Scan for the cell matching the given text and deliver its [x, y] coordinate at center. 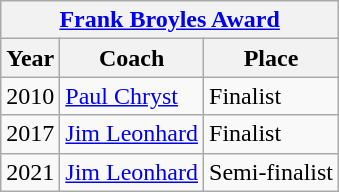
2010 [30, 96]
Frank Broyles Award [170, 20]
Paul Chryst [132, 96]
Year [30, 58]
2017 [30, 134]
Semi-finalist [272, 172]
2021 [30, 172]
Coach [132, 58]
Place [272, 58]
